Identify which cell holds the provided text, then report its [x, y] central coordinate. 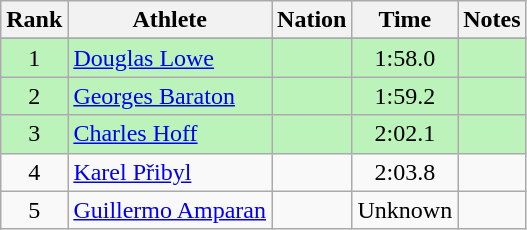
4 [34, 172]
Time [405, 20]
1:59.2 [405, 96]
Karel Přibyl [170, 172]
Georges Baraton [170, 96]
2:03.8 [405, 172]
Unknown [405, 210]
Notes [492, 20]
Rank [34, 20]
Nation [312, 20]
1 [34, 58]
Athlete [170, 20]
3 [34, 134]
Guillermo Amparan [170, 210]
Douglas Lowe [170, 58]
5 [34, 210]
Charles Hoff [170, 134]
1:58.0 [405, 58]
2 [34, 96]
2:02.1 [405, 134]
